Detect which cell encompasses the target text, then output its [x, y] center coordinate. 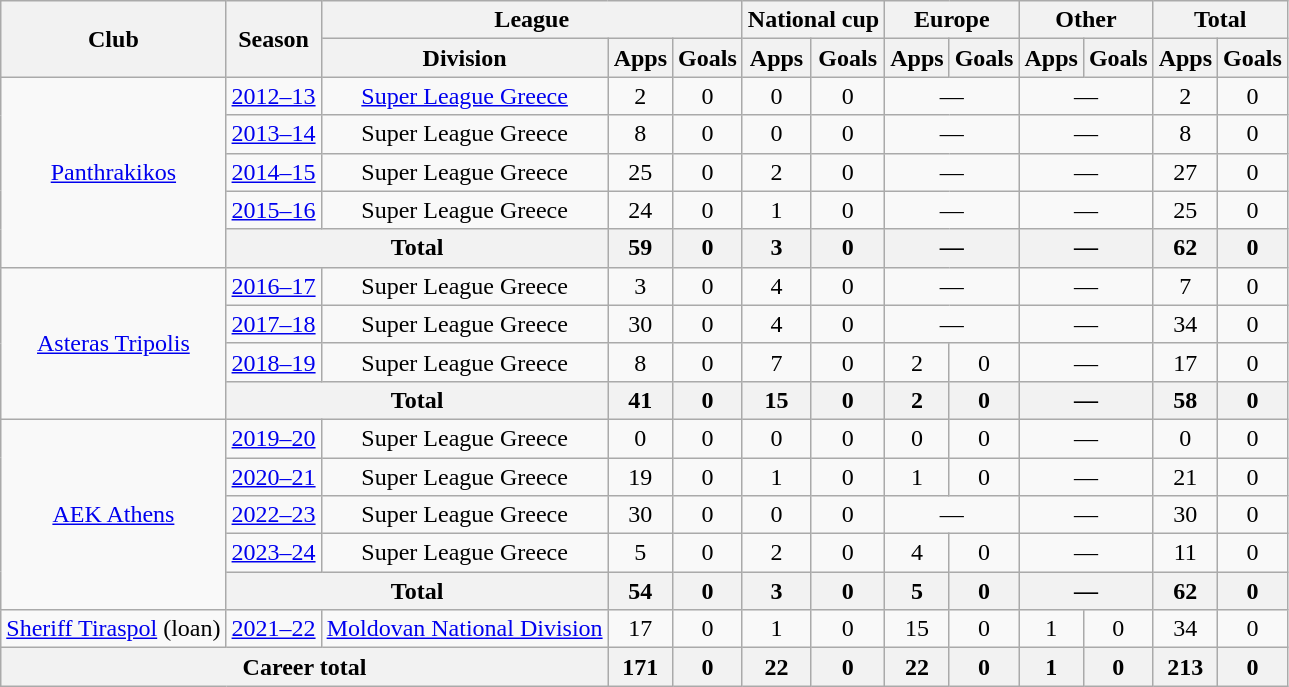
11 [1185, 553]
Europe [952, 20]
AEK Athens [114, 514]
Other [1086, 20]
Club [114, 39]
171 [640, 667]
2020–21 [274, 477]
21 [1185, 477]
2022–23 [274, 515]
2018–19 [274, 362]
59 [640, 248]
54 [640, 591]
24 [640, 210]
2021–22 [274, 629]
2023–24 [274, 553]
19 [640, 477]
2015–16 [274, 210]
2014–15 [274, 172]
Career total [304, 667]
27 [1185, 172]
Asteras Tripolis [114, 343]
2013–14 [274, 134]
213 [1185, 667]
2019–20 [274, 438]
58 [1185, 400]
41 [640, 400]
League [532, 20]
Sheriff Tiraspol (loan) [114, 629]
2012–13 [274, 96]
National cup [813, 20]
2016–17 [274, 286]
2017–18 [274, 324]
Panthrakikos [114, 172]
Moldovan National Division [464, 629]
Division [464, 58]
Season [274, 39]
